From the cell containing the given text, extract its center point as (x, y) coordinate. 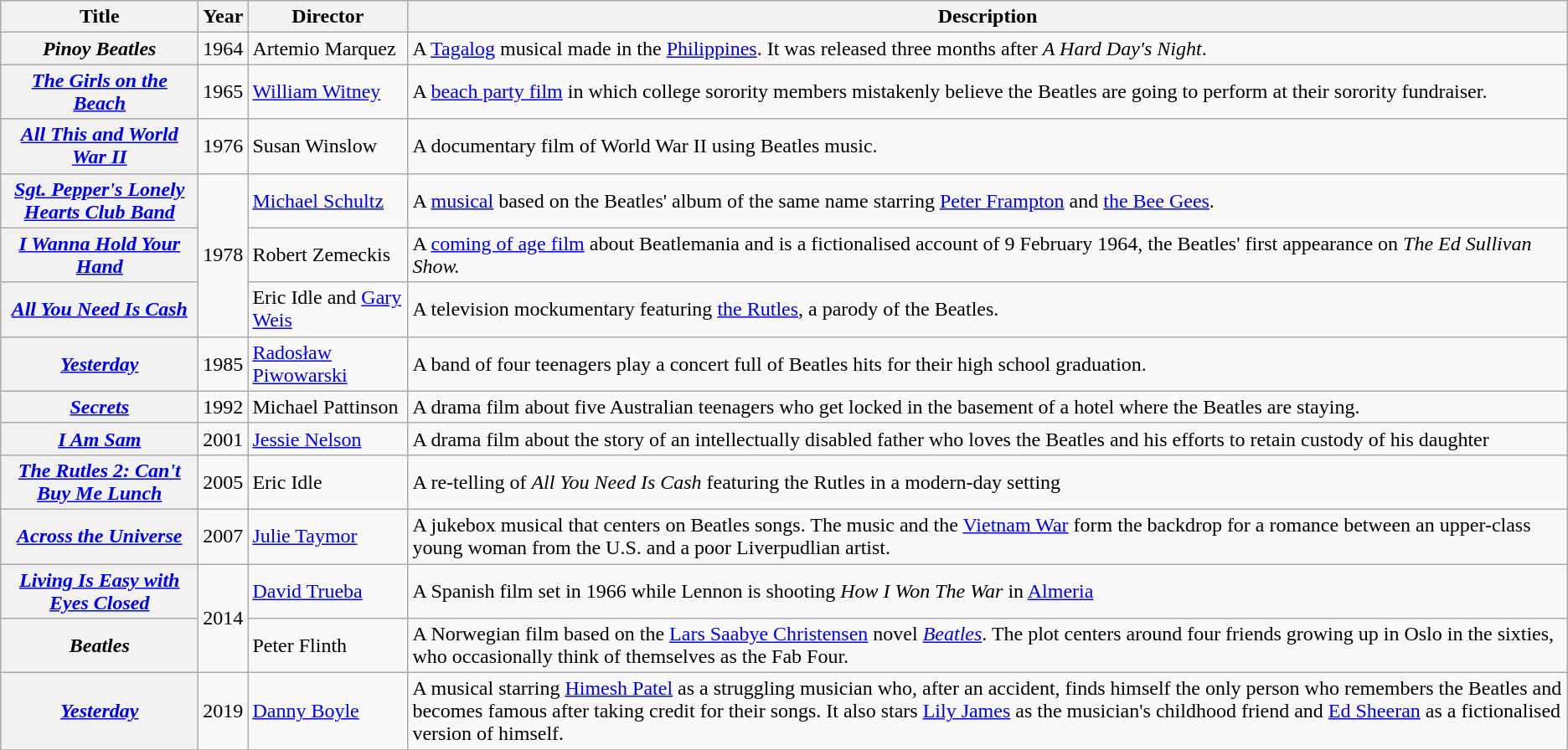
A coming of age film about Beatlemania and is a fictionalised account of 9 February 1964, the Beatles' first appearance on The Ed Sullivan Show. (988, 254)
Peter Flinth (328, 646)
Secrets (100, 407)
A musical based on the Beatles' album of the same name starring Peter Frampton and the Bee Gees. (988, 201)
2019 (223, 711)
Eric Idle (328, 482)
2001 (223, 439)
Artemio Marquez (328, 49)
A drama film about five Australian teenagers who get locked in the basement of a hotel where the Beatles are staying. (988, 407)
Michael Pattinson (328, 407)
1978 (223, 254)
2014 (223, 619)
A band of four teenagers play a concert full of Beatles hits for their high school graduation. (988, 363)
Description (988, 17)
2007 (223, 536)
Director (328, 17)
Year (223, 17)
1992 (223, 407)
Living Is Easy with Eyes Closed (100, 591)
Julie Taymor (328, 536)
All This and World War II (100, 146)
A drama film about the story of an intellectually disabled father who loves the Beatles and his efforts to retain custody of his daughter (988, 439)
A Spanish film set in 1966 while Lennon is shooting How I Won The War in Almeria (988, 591)
1985 (223, 363)
Danny Boyle (328, 711)
Michael Schultz (328, 201)
Jessie Nelson (328, 439)
Eric Idle and Gary Weis (328, 310)
Radosław Piwowarski (328, 363)
A Tagalog musical made in the Philippines. It was released three months after A Hard Day's Night. (988, 49)
A documentary film of World War II using Beatles music. (988, 146)
All You Need Is Cash (100, 310)
Pinoy Beatles (100, 49)
1976 (223, 146)
A television mockumentary featuring the Rutles, a parody of the Beatles. (988, 310)
Robert Zemeckis (328, 254)
A re-telling of All You Need Is Cash featuring the Rutles in a modern-day setting (988, 482)
The Rutles 2: Can't Buy Me Lunch (100, 482)
I Wanna Hold Your Hand (100, 254)
William Witney (328, 92)
The Girls on the Beach (100, 92)
1964 (223, 49)
Across the Universe (100, 536)
Beatles (100, 646)
Susan Winslow (328, 146)
2005 (223, 482)
Sgt. Pepper's Lonely Hearts Club Band (100, 201)
David Trueba (328, 591)
I Am Sam (100, 439)
Title (100, 17)
1965 (223, 92)
A beach party film in which college sorority members mistakenly believe the Beatles are going to perform at their sorority fundraiser. (988, 92)
